Return (X, Y) of the center of cell containing provided text 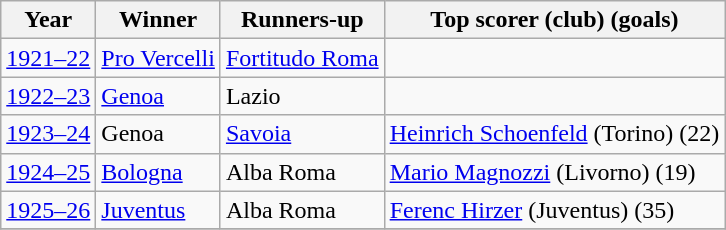
Heinrich Schoenfeld (Torino) (22) (554, 134)
Ferenc Hirzer (Juventus) (35) (554, 210)
Year (48, 20)
Bologna (158, 172)
Runners-up (302, 20)
1922–23 (48, 96)
Savoia (302, 134)
Top scorer (club) (goals) (554, 20)
1925–26 (48, 210)
1924–25 (48, 172)
Pro Vercelli (158, 58)
Winner (158, 20)
Fortitudo Roma (302, 58)
1923–24 (48, 134)
1921–22 (48, 58)
Lazio (302, 96)
Juventus (158, 210)
Mario Magnozzi (Livorno) (19) (554, 172)
